Pinpoint the cell where the given text exists, returning its (X, Y) midpoint coordinate. 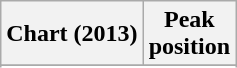
Peakposition (189, 34)
Chart (2013) (72, 34)
